For the text-containing cell, return its midpoint in [x, y] coordinate format. 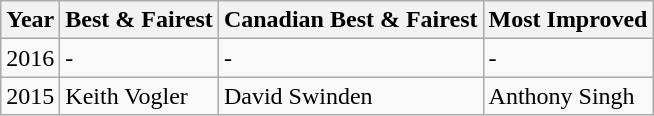
2016 [30, 58]
2015 [30, 96]
Year [30, 20]
Keith Vogler [140, 96]
Canadian Best & Fairest [350, 20]
David Swinden [350, 96]
Anthony Singh [568, 96]
Most Improved [568, 20]
Best & Fairest [140, 20]
